For the text-containing cell, return its midpoint in (x, y) coordinate format. 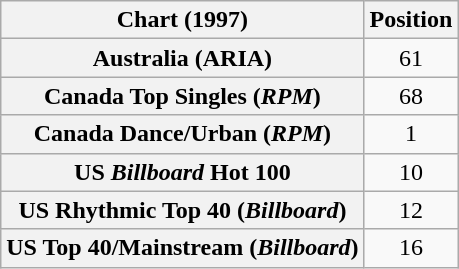
Position (411, 20)
Canada Dance/Urban (RPM) (182, 134)
16 (411, 248)
10 (411, 172)
US Rhythmic Top 40 (Billboard) (182, 210)
12 (411, 210)
61 (411, 58)
68 (411, 96)
Chart (1997) (182, 20)
Canada Top Singles (RPM) (182, 96)
US Billboard Hot 100 (182, 172)
Australia (ARIA) (182, 58)
US Top 40/Mainstream (Billboard) (182, 248)
1 (411, 134)
